Locate the cell with the specified text and output its (X, Y) center coordinate. 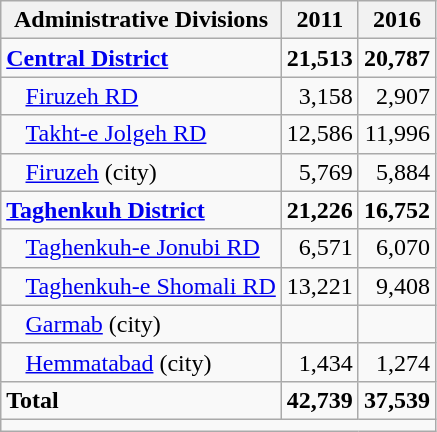
21,226 (320, 210)
5,884 (396, 172)
12,586 (320, 134)
Total (142, 400)
37,539 (396, 400)
Taghenkuh-e Jonubi RD (142, 248)
9,408 (396, 286)
1,434 (320, 362)
13,221 (320, 286)
Administrative Divisions (142, 20)
Firuzeh (city) (142, 172)
1,274 (396, 362)
11,996 (396, 134)
Firuzeh RD (142, 96)
21,513 (320, 58)
Hemmatabad (city) (142, 362)
6,571 (320, 248)
Takht-e Jolgeh RD (142, 134)
5,769 (320, 172)
Taghenkuh District (142, 210)
Central District (142, 58)
20,787 (396, 58)
2,907 (396, 96)
2016 (396, 20)
Taghenkuh-e Shomali RD (142, 286)
Garmab (city) (142, 324)
6,070 (396, 248)
42,739 (320, 400)
3,158 (320, 96)
16,752 (396, 210)
2011 (320, 20)
